Search for the cell housing the specified text and yield its [x, y] center coordinate. 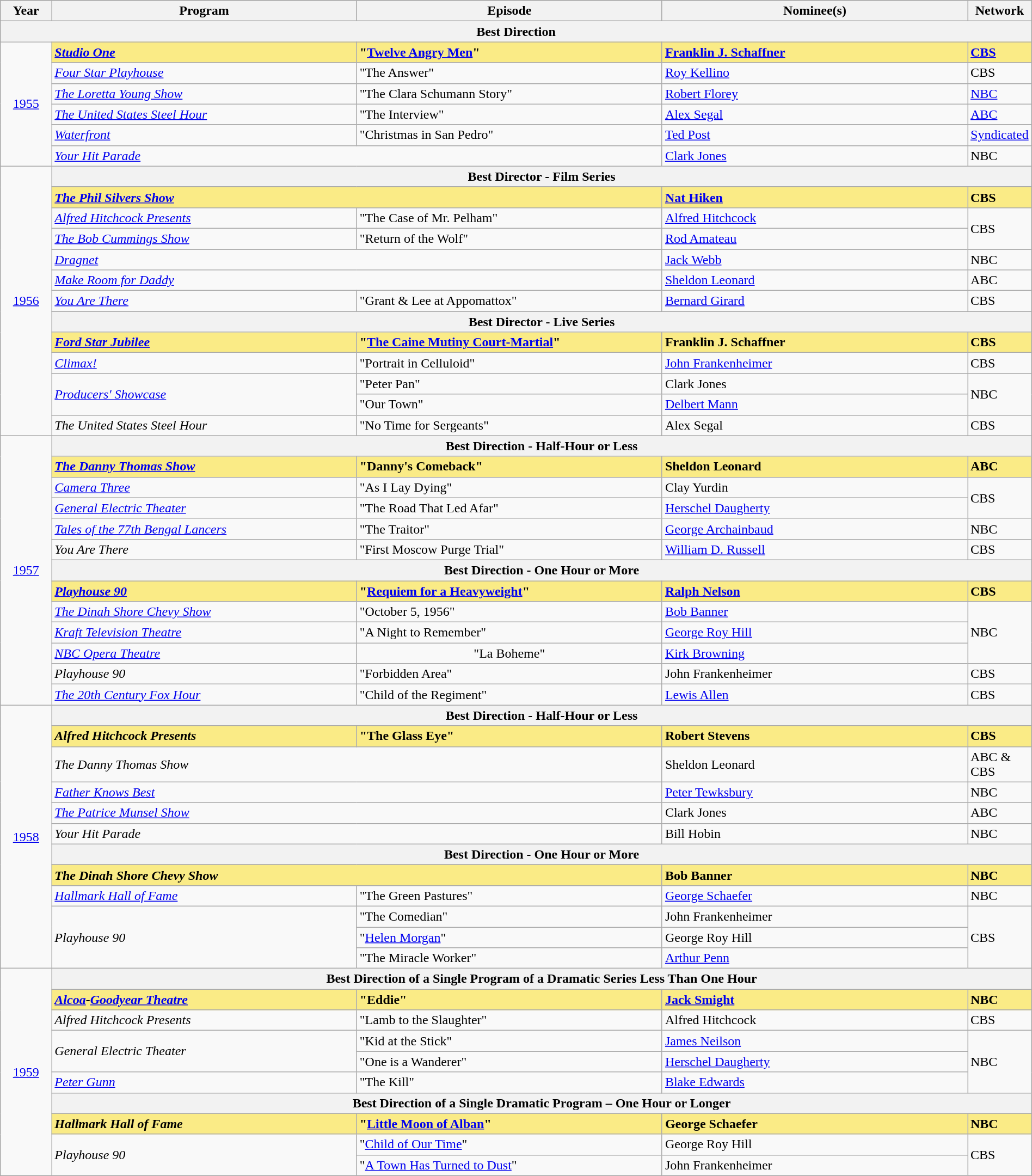
"Our Town" [509, 405]
"The Traitor" [509, 529]
1958 [26, 837]
Bill Hobin [814, 834]
Dragnet [357, 260]
1959 [26, 1073]
NBC Opera Theatre [204, 653]
Alcoa-Goodyear Theatre [204, 1000]
"Helen Morgan" [509, 937]
"As I Lay Dying" [509, 487]
"Child of the Regiment" [509, 695]
Nominee(s) [814, 11]
"Return of the Wolf" [509, 238]
"Danny's Comeback" [509, 467]
Jack Webb [814, 260]
"The Interview" [509, 114]
"A Town Has Turned to Dust" [509, 1165]
Kraft Television Theatre [204, 633]
"A Night to Remember" [509, 633]
ABC & CBS [1000, 764]
Studio One [204, 52]
1957 [26, 571]
"The Case of Mr. Pelham" [509, 218]
"The Clara Schumann Story" [509, 94]
Waterfront [204, 135]
"Peter Pan" [509, 384]
Camera Three [204, 487]
Robert Florey [814, 94]
"Christmas in San Pedro" [509, 135]
Four Star Playhouse [204, 73]
"The Comedian" [509, 916]
The Phil Silvers Show [357, 197]
Rod Amateau [814, 238]
George Archainbaud [814, 529]
"The Green Pastures" [509, 896]
"Portrait in Celluloid" [509, 363]
Bernard Girard [814, 301]
Syndicated [1000, 135]
"The Answer" [509, 73]
"First Moscow Purge Trial" [509, 549]
Best Director - Film Series [542, 176]
Clay Yurdin [814, 487]
The 20th Century Fox Hour [204, 695]
James Neilson [814, 1041]
"Lamb to the Slaughter" [509, 1020]
"The Caine Mutiny Court-Martial" [509, 342]
The Bob Cummings Show [204, 238]
"The Kill" [509, 1082]
Producers' Showcase [204, 394]
Tales of the 77th Bengal Lancers [204, 529]
Ralph Nelson [814, 591]
Ford Star Jubilee [204, 342]
Ted Post [814, 135]
Network [1000, 11]
Make Room for Daddy [357, 280]
"Grant & Lee at Appomattox" [509, 301]
Program [204, 11]
The Patrice Munsel Show [357, 813]
Blake Edwards [814, 1082]
Father Knows Best [357, 792]
"No Time for Sergeants" [509, 425]
Best Director - Live Series [542, 322]
Jack Smight [814, 1000]
"October 5, 1956" [509, 612]
Lewis Allen [814, 695]
Episode [509, 11]
"The Road That Led Afar" [509, 508]
"Twelve Angry Men" [509, 52]
"Eddie" [509, 1000]
"Kid at the Stick" [509, 1041]
William D. Russell [814, 549]
Peter Gunn [204, 1082]
Year [26, 11]
Nat Hiken [814, 197]
1955 [26, 104]
"The Glass Eye" [509, 736]
1956 [26, 301]
Kirk Browning [814, 653]
Robert Stevens [814, 736]
Arthur Penn [814, 958]
Roy Kellino [814, 73]
"La Boheme" [509, 653]
"The Miracle Worker" [509, 958]
"Little Moon of Alban" [509, 1124]
"One is a Wanderer" [509, 1062]
The Loretta Young Show [204, 94]
"Requiem for a Heavyweight" [509, 591]
"Child of Our Time" [509, 1144]
Peter Tewksbury [814, 792]
"Forbidden Area" [509, 674]
Best Direction of a Single Dramatic Program – One Hour or Longer [542, 1103]
Best Direction of a Single Program of a Dramatic Series Less Than One Hour [542, 979]
Delbert Mann [814, 405]
Climax! [204, 363]
Best Direction [516, 32]
